Provide the [X, Y] coordinate of the cell's center where the given text is located.  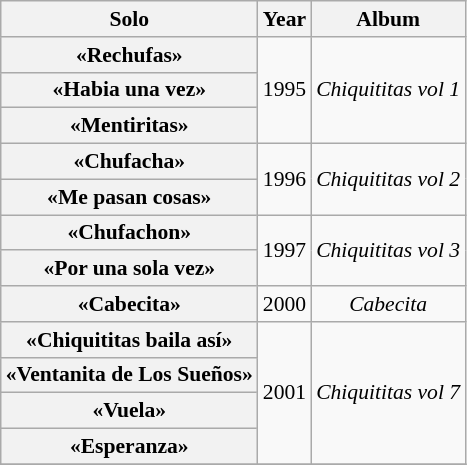
«Esperanza» [130, 447]
«Chufacha» [130, 162]
«Me pasan cosas» [130, 197]
1997 [284, 250]
«Habia una vez» [130, 90]
Chiquititas vol 1 [388, 90]
Cabecita [388, 304]
Album [388, 19]
«Cabecita» [130, 304]
Chiquititas vol 2 [388, 180]
«Ventanita de Los Sueños» [130, 375]
Chiquititas vol 7 [388, 393]
Chiquititas vol 3 [388, 250]
«Vuela» [130, 411]
Solo [130, 19]
«Chiquititas baila así» [130, 340]
«Chufachon» [130, 233]
«Por una sola vez» [130, 269]
2001 [284, 393]
Year [284, 19]
2000 [284, 304]
1995 [284, 90]
«Rechufas» [130, 55]
1996 [284, 180]
«Mentiritas» [130, 126]
